Return (x, y) of the center of cell containing provided text 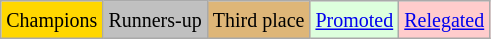
Runners-up (155, 20)
Promoted (354, 20)
Relegated (444, 20)
Third place (258, 20)
Champions (52, 20)
